Search for the cell housing the specified text and yield its [x, y] center coordinate. 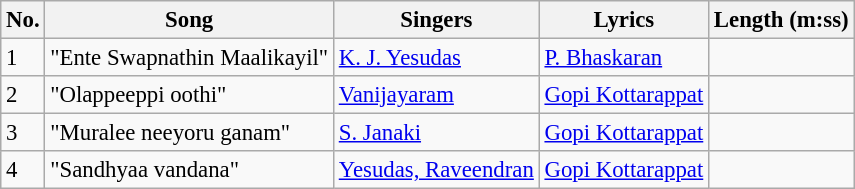
Yesudas, Raveendran [436, 170]
No. [23, 20]
"Muralee neeyoru ganam" [190, 133]
2 [23, 95]
"Olappeeppi oothi" [190, 95]
P. Bhaskaran [624, 58]
Singers [436, 20]
S. Janaki [436, 133]
1 [23, 58]
Song [190, 20]
Vanijayaram [436, 95]
3 [23, 133]
4 [23, 170]
K. J. Yesudas [436, 58]
Lyrics [624, 20]
"Ente Swapnathin Maalikayil" [190, 58]
Length (m:ss) [782, 20]
"Sandhyaa vandana" [190, 170]
